Pinpoint the cell where the given text exists, returning its (X, Y) midpoint coordinate. 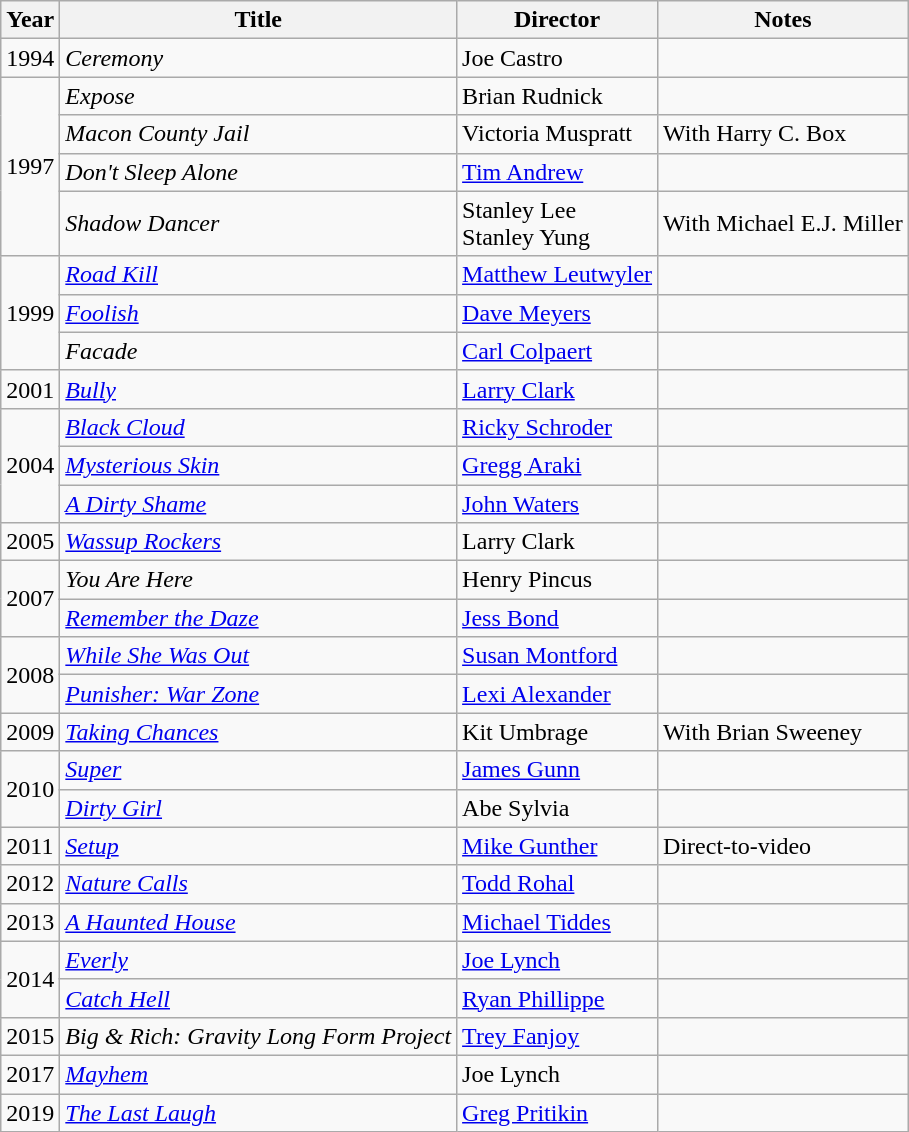
With Harry C. Box (784, 134)
Dave Meyers (558, 313)
A Haunted House (258, 922)
John Waters (558, 503)
Mayhem (258, 1074)
Year (30, 20)
Catch Hell (258, 998)
Stanley LeeStanley Yung (558, 224)
Direct-to-video (784, 846)
Taking Chances (258, 732)
Ricky Schroder (558, 427)
Trey Fanjoy (558, 1036)
Director (558, 20)
Lexi Alexander (558, 694)
Abe Sylvia (558, 808)
2015 (30, 1036)
Greg Pritikin (558, 1113)
Victoria Muspratt (558, 134)
Notes (784, 20)
2012 (30, 884)
Tim Andrew (558, 172)
Title (258, 20)
Wassup Rockers (258, 542)
A Dirty Shame (258, 503)
Ceremony (258, 58)
2001 (30, 389)
Foolish (258, 313)
Ryan Phillippe (558, 998)
Bully (258, 389)
Mysterious Skin (258, 465)
Kit Umbrage (558, 732)
Expose (258, 96)
Setup (258, 846)
The Last Laugh (258, 1113)
Michael Tiddes (558, 922)
Black Cloud (258, 427)
Punisher: War Zone (258, 694)
Don't Sleep Alone (258, 172)
Nature Calls (258, 884)
Everly (258, 960)
Susan Montford (558, 656)
1997 (30, 166)
With Michael E.J. Miller (784, 224)
Henry Pincus (558, 580)
Gregg Araki (558, 465)
Todd Rohal (558, 884)
2019 (30, 1113)
2017 (30, 1074)
Shadow Dancer (258, 224)
2011 (30, 846)
Brian Rudnick (558, 96)
Jess Bond (558, 618)
With Brian Sweeney (784, 732)
2004 (30, 465)
Big & Rich: Gravity Long Form Project (258, 1036)
2007 (30, 599)
1994 (30, 58)
2013 (30, 922)
Road Kill (258, 275)
James Gunn (558, 770)
2008 (30, 675)
Macon County Jail (258, 134)
Remember the Daze (258, 618)
1999 (30, 313)
Matthew Leutwyler (558, 275)
Facade (258, 351)
Dirty Girl (258, 808)
2005 (30, 542)
You Are Here (258, 580)
2010 (30, 789)
Joe Castro (558, 58)
While She Was Out (258, 656)
Carl Colpaert (558, 351)
Super (258, 770)
2014 (30, 979)
Mike Gunther (558, 846)
2009 (30, 732)
